Detect which cell encompasses the target text, then output its (x, y) center coordinate. 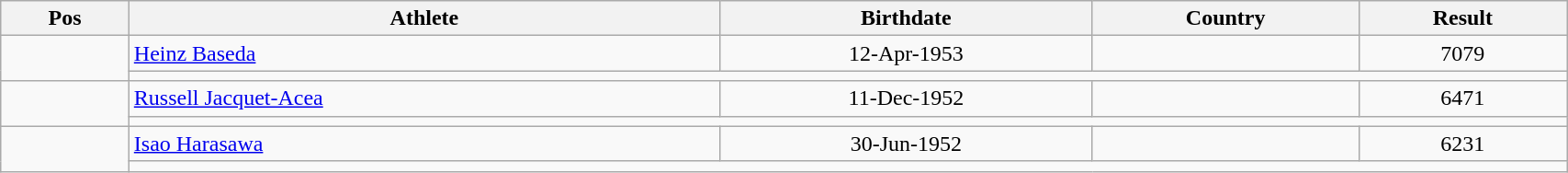
Pos (65, 18)
Isao Harasawa (424, 144)
11-Dec-1952 (907, 98)
30-Jun-1952 (907, 144)
7079 (1462, 53)
Russell Jacquet-Acea (424, 98)
Result (1462, 18)
Country (1225, 18)
Athlete (424, 18)
Birthdate (907, 18)
6231 (1462, 144)
6471 (1462, 98)
Heinz Baseda (424, 53)
12-Apr-1953 (907, 53)
